Locate the cell with the specified text and output its (X, Y) center coordinate. 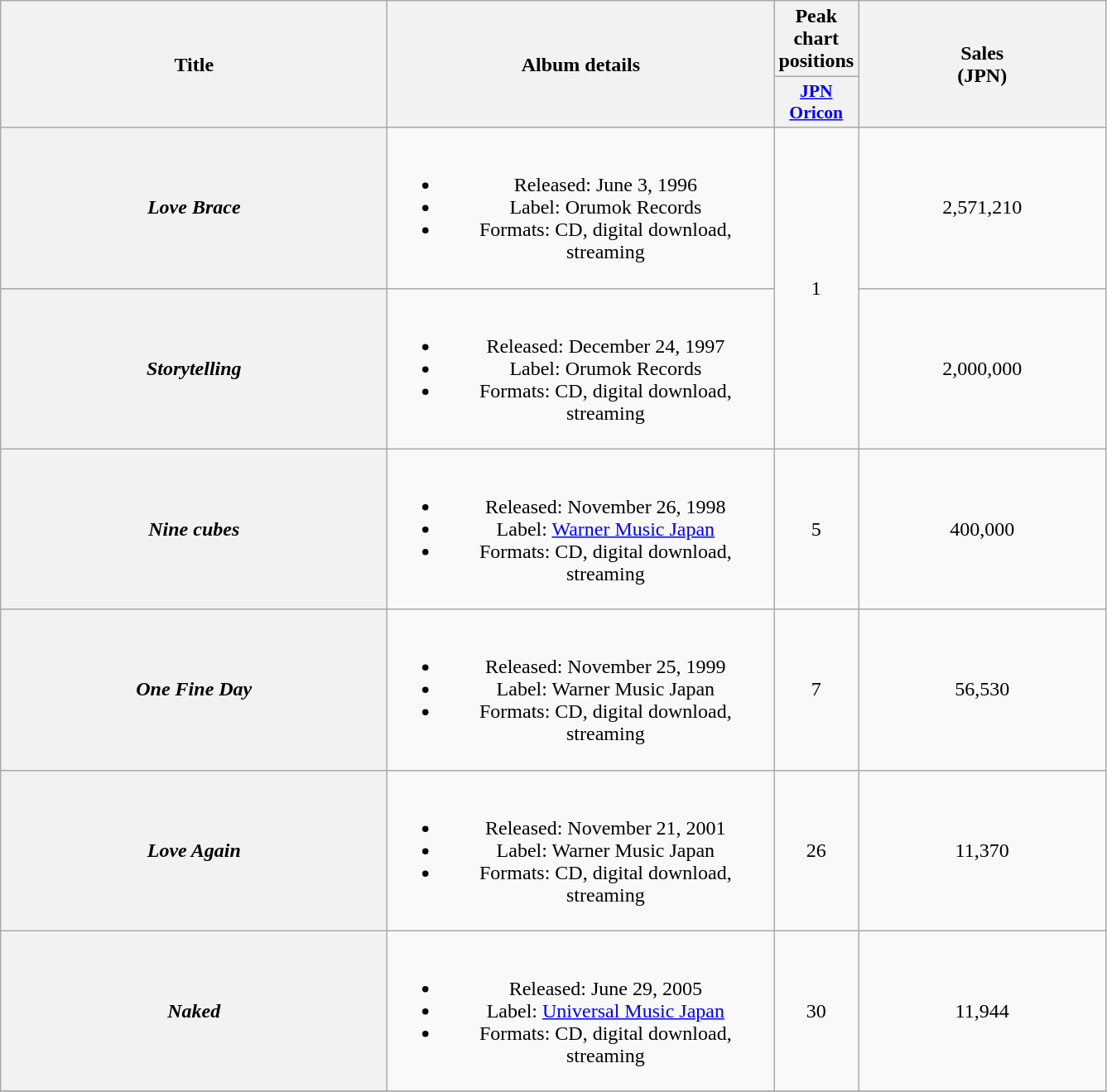
1 (816, 288)
Love Again (194, 850)
Released: November 21, 2001Label: Warner Music JapanFormats: CD, digital download, streaming (581, 850)
2,000,000 (982, 368)
56,530 (982, 690)
Love Brace (194, 208)
One Fine Day (194, 690)
2,571,210 (982, 208)
11,370 (982, 850)
26 (816, 850)
Released: June 29, 2005Label: Universal Music JapanFormats: CD, digital download, streaming (581, 1011)
Released: November 25, 1999Label: Warner Music JapanFormats: CD, digital download, streaming (581, 690)
7 (816, 690)
400,000 (982, 529)
Storytelling (194, 368)
Peakchartpositions (816, 39)
Sales(JPN) (982, 65)
5 (816, 529)
30 (816, 1011)
Title (194, 65)
Released: June 3, 1996Label: Orumok RecordsFormats: CD, digital download, streaming (581, 208)
Released: December 24, 1997Label: Orumok RecordsFormats: CD, digital download, streaming (581, 368)
11,944 (982, 1011)
Nine cubes (194, 529)
Naked (194, 1011)
Released: November 26, 1998Label: Warner Music JapanFormats: CD, digital download, streaming (581, 529)
Album details (581, 65)
JPNOricon (816, 103)
